Extract the (x, y) coordinate from the center of the cell holding the provided text.  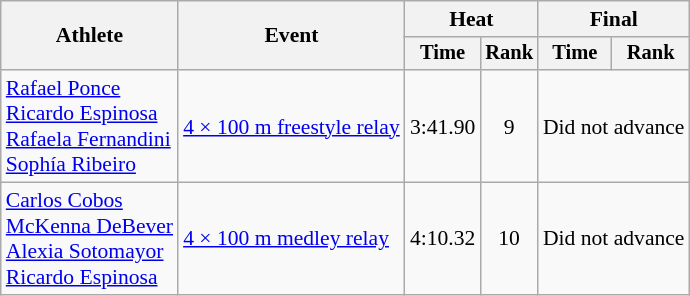
10 (509, 239)
Heat (472, 19)
Final (614, 19)
Event (292, 36)
Carlos CobosMcKenna DeBeverAlexia SotomayorRicardo Espinosa (90, 239)
9 (509, 126)
3:41.90 (442, 126)
4:10.32 (442, 239)
Athlete (90, 36)
4 × 100 m freestyle relay (292, 126)
4 × 100 m medley relay (292, 239)
Rafael PonceRicardo EspinosaRafaela FernandiniSophía Ribeiro (90, 126)
